Extract the [x, y] coordinate from the center of the cell holding the provided text.  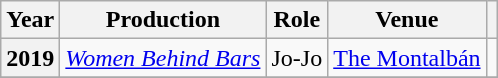
The Montalbán [407, 58]
Role [297, 20]
Production [163, 20]
Women Behind Bars [163, 58]
Year [30, 20]
2019 [30, 58]
Jo-Jo [297, 58]
Venue [407, 20]
